From the cell containing the given text, extract its center point as (X, Y) coordinate. 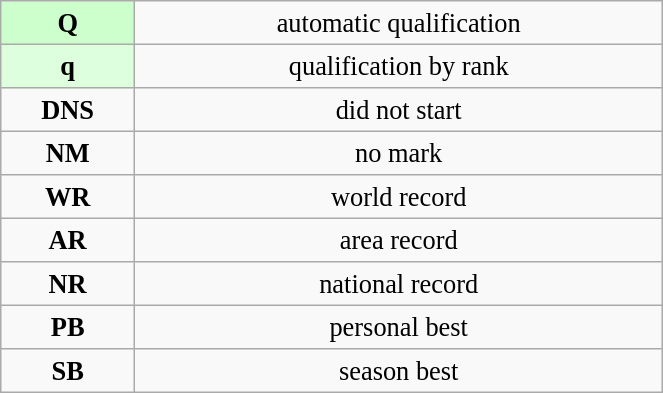
NR (68, 284)
automatic qualification (399, 22)
national record (399, 284)
DNS (68, 109)
did not start (399, 109)
Q (68, 22)
SB (68, 371)
world record (399, 197)
NM (68, 153)
area record (399, 240)
AR (68, 240)
personal best (399, 327)
no mark (399, 153)
PB (68, 327)
q (68, 66)
season best (399, 371)
WR (68, 197)
qualification by rank (399, 66)
